Extract the (X, Y) coordinate from the center of the cell holding the provided text.  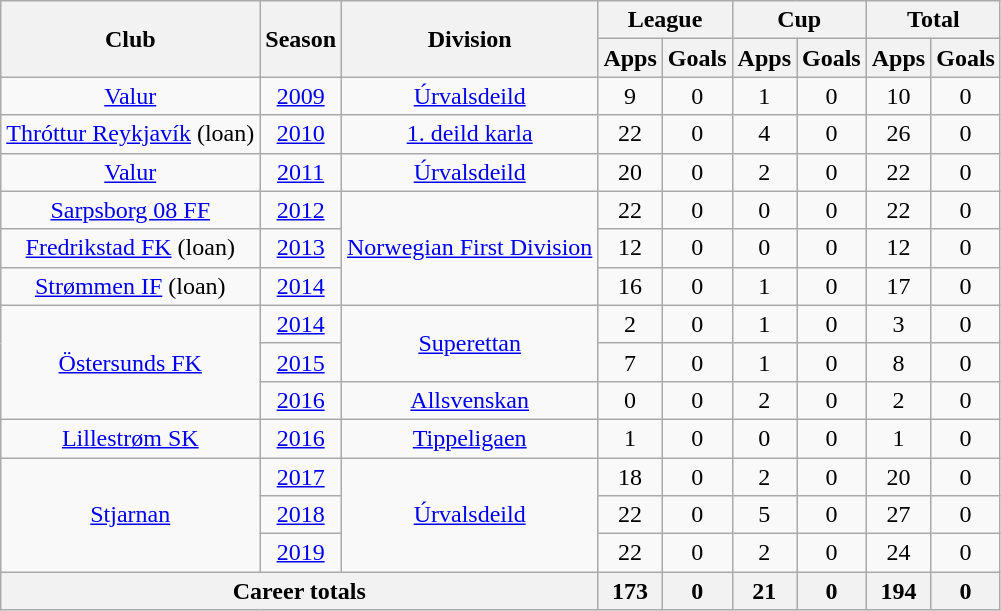
2012 (301, 210)
24 (898, 553)
2010 (301, 134)
Tippeligaen (470, 438)
2019 (301, 553)
17 (898, 286)
Cup (799, 20)
Superettan (470, 343)
194 (898, 591)
Fredrikstad FK (loan) (130, 248)
Norwegian First Division (470, 248)
League (665, 20)
16 (630, 286)
Sarpsborg 08 FF (130, 210)
4 (764, 134)
Season (301, 39)
173 (630, 591)
26 (898, 134)
2015 (301, 362)
2018 (301, 515)
Allsvenskan (470, 400)
7 (630, 362)
21 (764, 591)
5 (764, 515)
9 (630, 96)
Division (470, 39)
3 (898, 324)
Career totals (300, 591)
Östersunds FK (130, 362)
Total (933, 20)
2009 (301, 96)
2017 (301, 477)
18 (630, 477)
1. deild karla (470, 134)
8 (898, 362)
27 (898, 515)
2013 (301, 248)
Thróttur Reykjavík (loan) (130, 134)
2011 (301, 172)
Stjarnan (130, 515)
Strømmen IF (loan) (130, 286)
10 (898, 96)
Club (130, 39)
Lillestrøm SK (130, 438)
